Return (X, Y) of the center of cell containing provided text 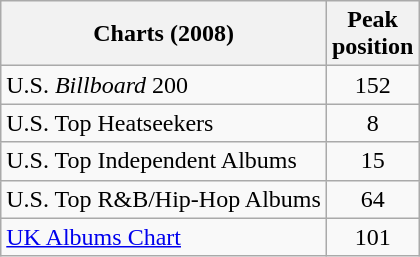
101 (372, 237)
Peakposition (372, 34)
U.S. Top R&B/Hip-Hop Albums (164, 199)
U.S. Top Heatseekers (164, 123)
64 (372, 199)
15 (372, 161)
UK Albums Chart (164, 237)
152 (372, 85)
8 (372, 123)
U.S. Billboard 200 (164, 85)
Charts (2008) (164, 34)
U.S. Top Independent Albums (164, 161)
